Locate the cell with the specified text and output its [x, y] center coordinate. 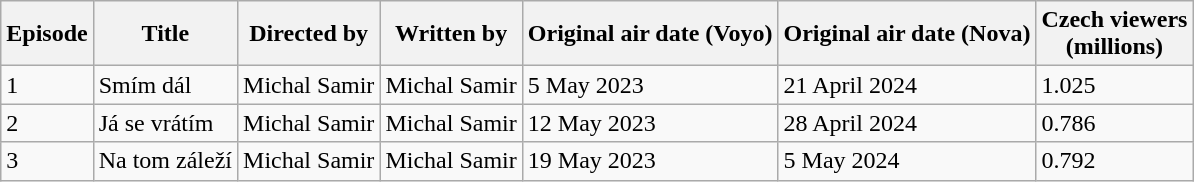
19 May 2023 [650, 161]
Smím dál [165, 85]
0.786 [1114, 123]
21 April 2024 [907, 85]
Original air date (Voyo) [650, 34]
1 [47, 85]
5 May 2023 [650, 85]
12 May 2023 [650, 123]
Directed by [309, 34]
3 [47, 161]
Na tom záleží [165, 161]
Episode [47, 34]
Czech viewers(millions) [1114, 34]
Title [165, 34]
5 May 2024 [907, 161]
Written by [451, 34]
Já se vrátím [165, 123]
1.025 [1114, 85]
2 [47, 123]
0.792 [1114, 161]
28 April 2024 [907, 123]
Original air date (Nova) [907, 34]
